Detect which cell encompasses the target text, then output its (X, Y) center coordinate. 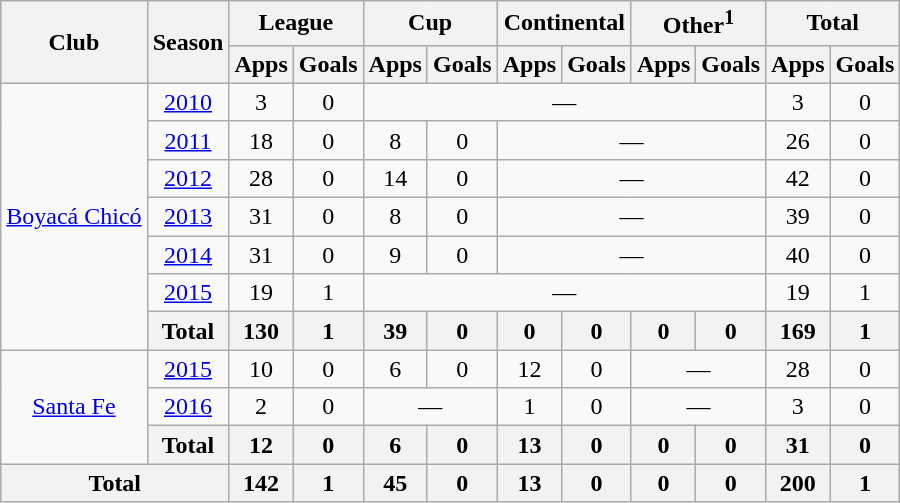
10 (261, 369)
Continental (564, 24)
Season (188, 42)
130 (261, 331)
9 (395, 255)
2010 (188, 102)
2014 (188, 255)
18 (261, 140)
Other1 (698, 24)
2012 (188, 178)
2016 (188, 407)
26 (798, 140)
Boyacá Chicó (74, 216)
14 (395, 178)
2013 (188, 217)
40 (798, 255)
169 (798, 331)
142 (261, 483)
Santa Fe (74, 407)
Cup (430, 24)
42 (798, 178)
2 (261, 407)
League (296, 24)
2011 (188, 140)
Club (74, 42)
200 (798, 483)
45 (395, 483)
